Identify which cell holds the provided text, then report its (x, y) central coordinate. 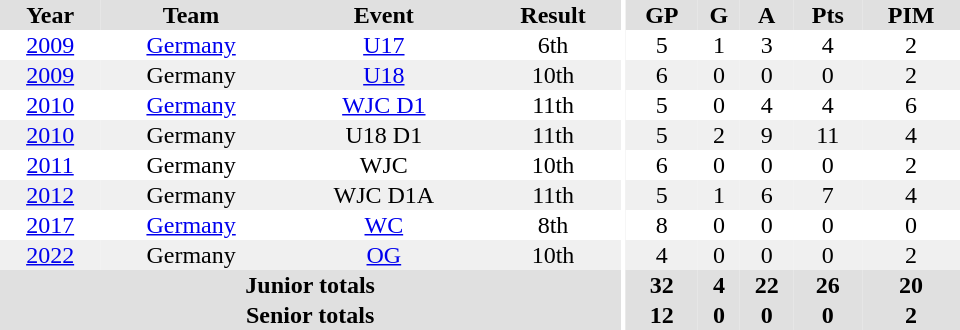
22 (766, 285)
11 (828, 135)
8 (662, 225)
8th (553, 225)
G (720, 15)
PIM (911, 15)
26 (828, 285)
2017 (50, 225)
3 (766, 45)
12 (662, 315)
U18 (384, 75)
WJC (384, 165)
U17 (384, 45)
Event (384, 15)
2012 (50, 195)
GP (662, 15)
U18 D1 (384, 135)
OG (384, 255)
2011 (50, 165)
20 (911, 285)
9 (766, 135)
Year (50, 15)
Team (191, 15)
32 (662, 285)
Pts (828, 15)
7 (828, 195)
Junior totals (310, 285)
2022 (50, 255)
WC (384, 225)
WJC D1 (384, 105)
WJC D1A (384, 195)
6th (553, 45)
A (766, 15)
Senior totals (310, 315)
Result (553, 15)
